Locate the cell with the specified text and output its (x, y) center coordinate. 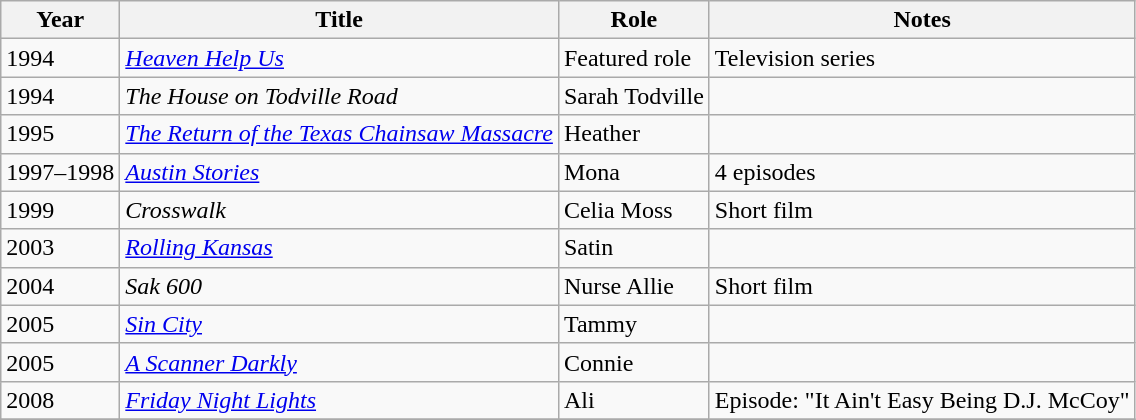
4 episodes (922, 172)
2008 (60, 400)
Role (634, 20)
2004 (60, 286)
Sak 600 (340, 286)
Television series (922, 58)
Sarah Todville (634, 96)
The House on Todville Road (340, 96)
Austin Stories (340, 172)
Nurse Allie (634, 286)
Notes (922, 20)
Ali (634, 400)
Featured role (634, 58)
Friday Night Lights (340, 400)
Sin City (340, 324)
Heaven Help Us (340, 58)
Celia Moss (634, 210)
Connie (634, 362)
Year (60, 20)
Rolling Kansas (340, 248)
Heather (634, 134)
Title (340, 20)
1995 (60, 134)
2003 (60, 248)
1999 (60, 210)
Crosswalk (340, 210)
Satin (634, 248)
1997–1998 (60, 172)
Mona (634, 172)
The Return of the Texas Chainsaw Massacre (340, 134)
Tammy (634, 324)
Episode: "It Ain't Easy Being D.J. McCoy" (922, 400)
A Scanner Darkly (340, 362)
